Determine the [X, Y] coordinate at the center of the cell enclosing the given text.  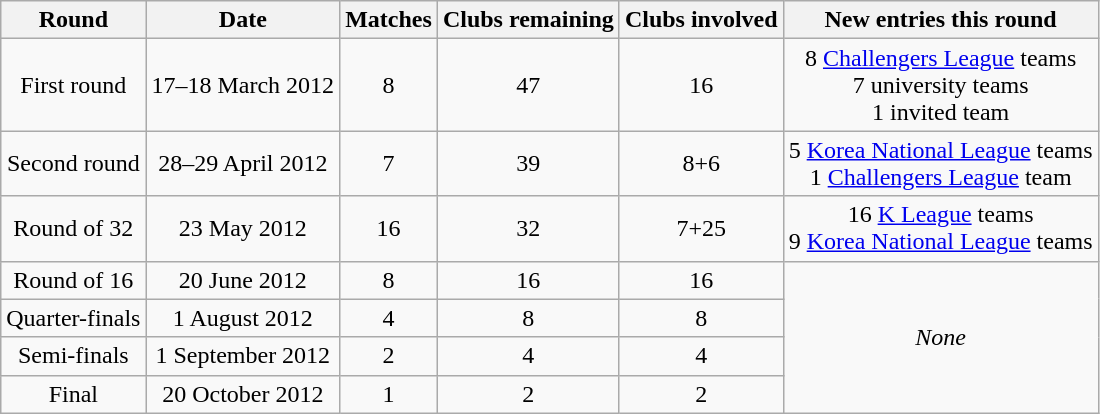
Matches [389, 20]
28–29 April 2012 [243, 164]
Round of 32 [74, 228]
Round of 16 [74, 280]
20 October 2012 [243, 394]
32 [528, 228]
47 [528, 85]
Clubs remaining [528, 20]
New entries this round [940, 20]
1 [389, 394]
23 May 2012 [243, 228]
8+6 [701, 164]
39 [528, 164]
1 August 2012 [243, 318]
Date [243, 20]
Clubs involved [701, 20]
17–18 March 2012 [243, 85]
None [940, 337]
Second round [74, 164]
Final [74, 394]
Semi-finals [74, 356]
Round [74, 20]
Quarter-finals [74, 318]
5 Korea National League teams 1 Challengers League team [940, 164]
20 June 2012 [243, 280]
7 [389, 164]
First round [74, 85]
1 September 2012 [243, 356]
16 K League teams 9 Korea National League teams [940, 228]
7+25 [701, 228]
8 Challengers League teams 7 university teams 1 invited team [940, 85]
